For the text-containing cell, return its midpoint in [x, y] coordinate format. 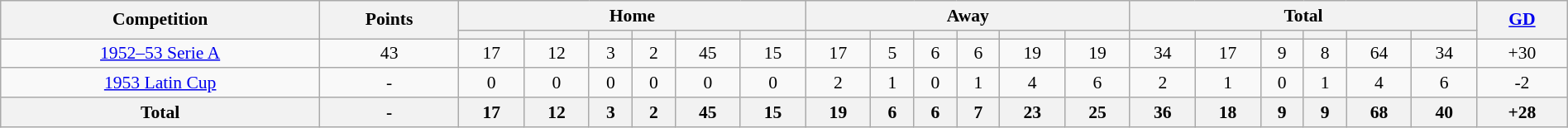
Competition [160, 20]
-2 [1523, 83]
68 [1379, 112]
Points [390, 20]
25 [1098, 112]
5 [892, 53]
23 [1032, 112]
36 [1163, 112]
+28 [1523, 112]
7 [978, 112]
8 [1325, 53]
Home [632, 16]
43 [390, 53]
18 [1227, 112]
GD [1523, 20]
Away [968, 16]
+30 [1523, 53]
1953 Latin Cup [160, 83]
40 [1444, 112]
1952–53 Serie A [160, 53]
64 [1379, 53]
